Return the (x, y) coordinate for the center point of the cell that contains the specified text.  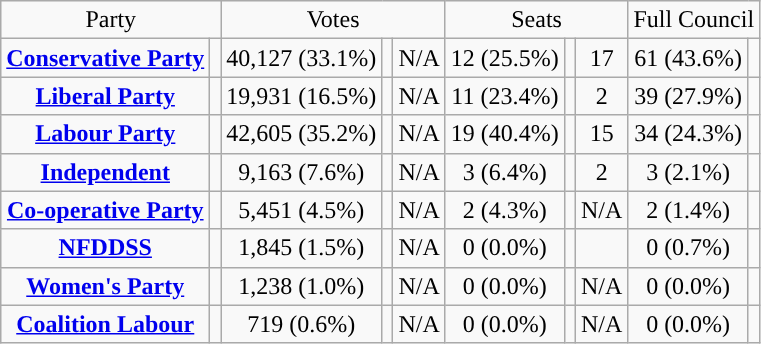
2 (1.4%) (688, 210)
42,605 (35.2%) (302, 134)
NFDDSS (106, 248)
Seats (536, 20)
11 (23.4%) (504, 96)
Labour Party (106, 134)
17 (601, 58)
0 (0.7%) (688, 248)
Party (111, 20)
3 (2.1%) (688, 172)
Conservative Party (106, 58)
39 (27.9%) (688, 96)
15 (601, 134)
Women's Party (106, 286)
3 (6.4%) (504, 172)
719 (0.6%) (302, 324)
19 (40.4%) (504, 134)
Full Council (694, 20)
Liberal Party (106, 96)
1,238 (1.0%) (302, 286)
9,163 (7.6%) (302, 172)
40,127 (33.1%) (302, 58)
Votes (334, 20)
34 (24.3%) (688, 134)
Independent (106, 172)
Co-operative Party (106, 210)
Coalition Labour (106, 324)
2 (4.3%) (504, 210)
5,451 (4.5%) (302, 210)
1,845 (1.5%) (302, 248)
61 (43.6%) (688, 58)
12 (25.5%) (504, 58)
19,931 (16.5%) (302, 96)
